Identify which cell holds the provided text, then report its (x, y) central coordinate. 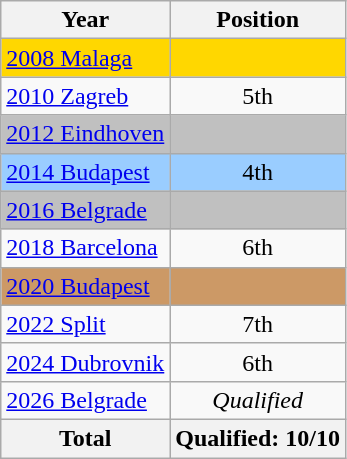
4th (258, 172)
2012 Eindhoven (86, 134)
2008 Malaga (86, 58)
Total (86, 438)
2022 Split (86, 324)
2024 Dubrovnik (86, 362)
Position (258, 20)
Qualified (258, 400)
2026 Belgrade (86, 400)
7th (258, 324)
Qualified: 10/10 (258, 438)
5th (258, 96)
2014 Budapest (86, 172)
2010 Zagreb (86, 96)
2020 Budapest (86, 286)
2018 Barcelona (86, 248)
Year (86, 20)
2016 Belgrade (86, 210)
